Output the (x, y) coordinate of the center of the cell containing the given text.  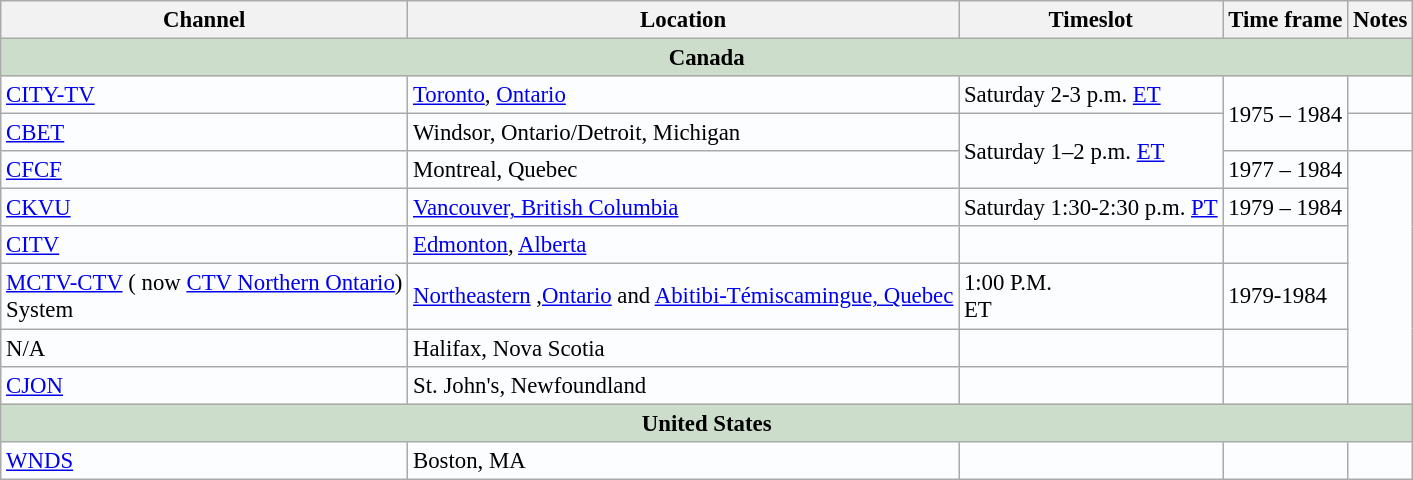
1977 – 1984 (1286, 170)
Saturday 1:30-2:30 p.m. PT (1091, 208)
Toronto, Ontario (684, 95)
Saturday 1–2 p.m. ET (1091, 152)
Windsor, Ontario/Detroit, Michigan (684, 133)
Canada (707, 58)
CITV (204, 245)
Location (684, 20)
N/A (204, 348)
CKVU (204, 208)
CITY-TV (204, 95)
CJON (204, 385)
Halifax, Nova Scotia (684, 348)
Notes (1380, 20)
Northeastern ,Ontario and Abitibi-Témiscamingue, Quebec (684, 296)
Saturday 2-3 p.m. ET (1091, 95)
Time frame (1286, 20)
1979 – 1984 (1286, 208)
WNDS (204, 460)
Vancouver, British Columbia (684, 208)
Montreal, Quebec (684, 170)
1979-1984 (1286, 296)
1975 – 1984 (1286, 114)
Timeslot (1091, 20)
CFCF (204, 170)
Edmonton, Alberta (684, 245)
Boston, MA (684, 460)
MCTV-CTV ( now CTV Northern Ontario)System (204, 296)
United States (707, 423)
Channel (204, 20)
1:00 P.M.ET (1091, 296)
St. John's, Newfoundland (684, 385)
CBET (204, 133)
